Output the (X, Y) coordinate of the center of the cell containing the given text.  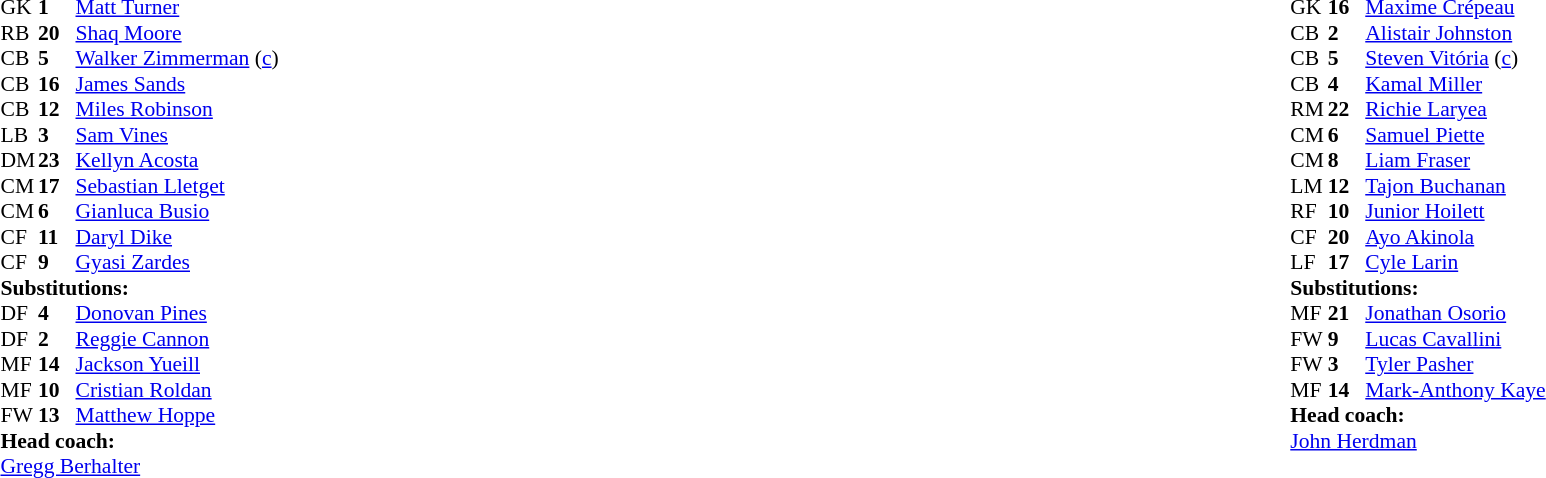
Reggie Cannon (178, 339)
Kellyn Acosta (178, 161)
21 (1347, 313)
LF (1309, 263)
Samuel Piette (1455, 135)
DM (19, 161)
11 (57, 237)
Steven Vitória (c) (1455, 59)
Jackson Yueill (178, 365)
8 (1347, 161)
LB (19, 135)
John Herdman (1418, 441)
Gianluca Busio (178, 211)
Cristian Roldan (178, 390)
23 (57, 161)
Lucas Cavallini (1455, 339)
Tajon Buchanan (1455, 186)
Richie Laryea (1455, 109)
James Sands (178, 84)
Matthew Hoppe (178, 415)
Liam Fraser (1455, 161)
Walker Zimmerman (c) (178, 59)
Donovan Pines (178, 313)
LM (1309, 186)
Sam Vines (178, 135)
Kamal Miller (1455, 84)
16 (57, 84)
22 (1347, 109)
13 (57, 415)
Shaq Moore (178, 33)
Tyler Pasher (1455, 365)
RB (19, 33)
Alistair Johnston (1455, 33)
Mark-Anthony Kaye (1455, 390)
Junior Hoilett (1455, 211)
Ayo Akinola (1455, 237)
RF (1309, 211)
Sebastian Lletget (178, 186)
Jonathan Osorio (1455, 313)
Miles Robinson (178, 109)
Daryl Dike (178, 237)
Cyle Larin (1455, 263)
RM (1309, 109)
Gyasi Zardes (178, 263)
